Locate the cell with the specified text and output its (X, Y) center coordinate. 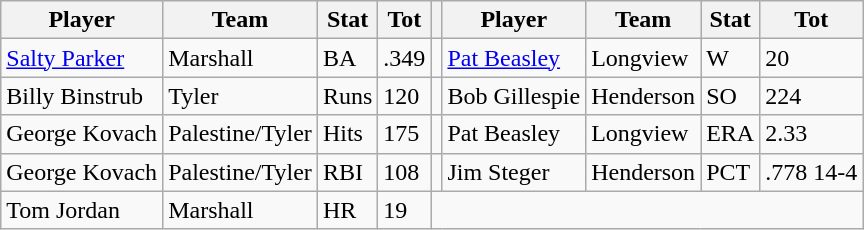
Hits (347, 134)
BA (347, 58)
W (730, 58)
Tyler (240, 96)
Tom Jordan (82, 210)
120 (404, 96)
Salty Parker (82, 58)
19 (404, 210)
RBI (347, 172)
HR (347, 210)
108 (404, 172)
Billy Binstrub (82, 96)
20 (812, 58)
2.33 (812, 134)
Runs (347, 96)
.349 (404, 58)
175 (404, 134)
SO (730, 96)
ERA (730, 134)
PCT (730, 172)
.778 14-4 (812, 172)
Jim Steger (514, 172)
224 (812, 96)
Bob Gillespie (514, 96)
